Output the (x, y) coordinate of the center of the cell containing the given text.  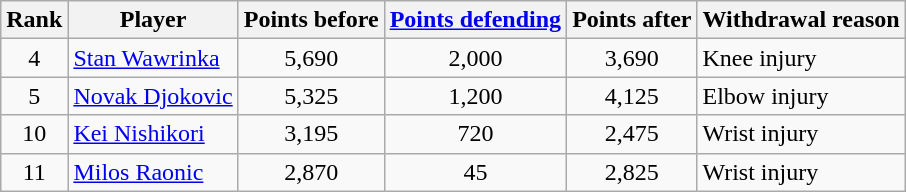
Points defending (475, 20)
Milos Raonic (153, 172)
720 (475, 134)
2,870 (311, 172)
2,000 (475, 58)
Rank (34, 20)
3,195 (311, 134)
4 (34, 58)
5,690 (311, 58)
3,690 (632, 58)
5 (34, 96)
2,475 (632, 134)
Stan Wawrinka (153, 58)
5,325 (311, 96)
10 (34, 134)
Novak Djokovic (153, 96)
Withdrawal reason (801, 20)
Knee injury (801, 58)
2,825 (632, 172)
Kei Nishikori (153, 134)
1,200 (475, 96)
Points after (632, 20)
45 (475, 172)
11 (34, 172)
Points before (311, 20)
Player (153, 20)
4,125 (632, 96)
Elbow injury (801, 96)
